Identify which cell holds the provided text, then report its (x, y) central coordinate. 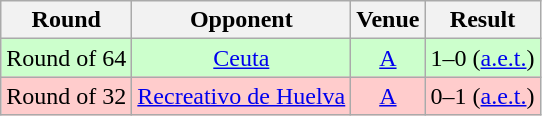
Round (66, 20)
0–1 (a.e.t.) (482, 96)
Recreativo de Huelva (242, 96)
Ceuta (242, 58)
1–0 (a.e.t.) (482, 58)
Opponent (242, 20)
Venue (388, 20)
Result (482, 20)
Round of 32 (66, 96)
Round of 64 (66, 58)
